Return (X, Y) of the center of cell containing provided text 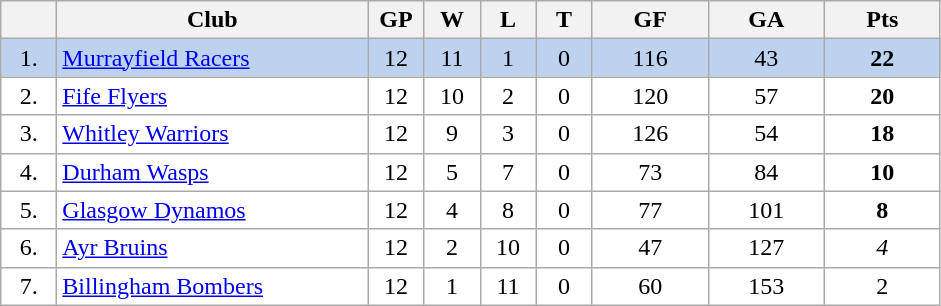
5 (452, 172)
18 (882, 134)
20 (882, 96)
60 (650, 286)
3 (508, 134)
6. (29, 248)
116 (650, 58)
Ayr Bruins (212, 248)
GF (650, 20)
101 (766, 210)
1. (29, 58)
77 (650, 210)
T (564, 20)
L (508, 20)
4. (29, 172)
47 (650, 248)
Whitley Warriors (212, 134)
5. (29, 210)
Glasgow Dynamos (212, 210)
GA (766, 20)
9 (452, 134)
84 (766, 172)
126 (650, 134)
3. (29, 134)
153 (766, 286)
7. (29, 286)
Murrayfield Racers (212, 58)
120 (650, 96)
2. (29, 96)
W (452, 20)
73 (650, 172)
Billingham Bombers (212, 286)
Pts (882, 20)
Club (212, 20)
22 (882, 58)
54 (766, 134)
GP (396, 20)
43 (766, 58)
127 (766, 248)
7 (508, 172)
Fife Flyers (212, 96)
57 (766, 96)
Durham Wasps (212, 172)
